From the cell containing the given text, extract its center point as (X, Y) coordinate. 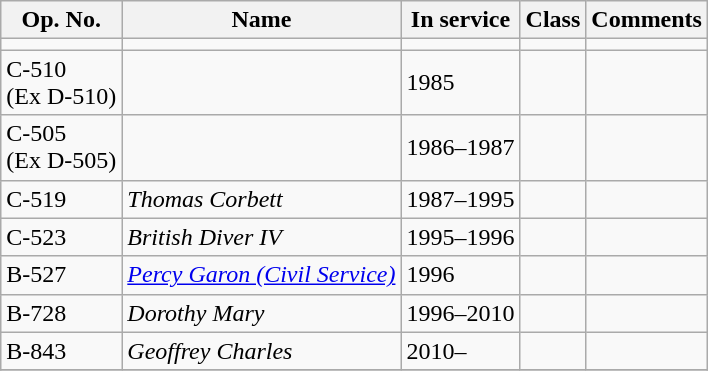
1987–1995 (460, 199)
Geoffrey Charles (262, 351)
In service (460, 20)
Class (553, 20)
B-728 (62, 313)
C-510(Ex D-510) (62, 82)
Name (262, 20)
1996 (460, 275)
Dorothy Mary (262, 313)
Op. No. (62, 20)
B-843 (62, 351)
2010– (460, 351)
C-505(Ex D-505) (62, 148)
British Diver IV (262, 237)
Thomas Corbett (262, 199)
1996–2010 (460, 313)
1986–1987 (460, 148)
Percy Garon (Civil Service) (262, 275)
C-519 (62, 199)
1985 (460, 82)
C-523 (62, 237)
Comments (647, 20)
1995–1996 (460, 237)
B-527 (62, 275)
